Locate the cell with the specified text and output its (x, y) center coordinate. 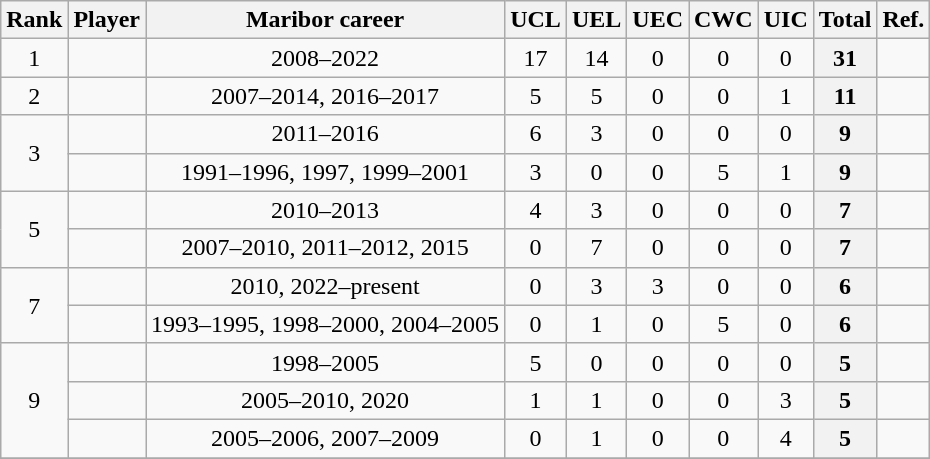
UEL (596, 20)
Player (107, 20)
11 (845, 96)
Rank (34, 20)
2008–2022 (326, 58)
2 (34, 96)
2005–2010, 2020 (326, 400)
2010, 2022–present (326, 286)
1998–2005 (326, 362)
Ref. (904, 20)
UCL (536, 20)
2011–2016 (326, 134)
Maribor career (326, 20)
1993–1995, 1998–2000, 2004–2005 (326, 324)
17 (536, 58)
2010–2013 (326, 210)
Total (845, 20)
31 (845, 58)
1991–1996, 1997, 1999–2001 (326, 172)
UIC (786, 20)
UEC (658, 20)
2005–2006, 2007–2009 (326, 438)
CWC (723, 20)
14 (596, 58)
2007–2014, 2016–2017 (326, 96)
2007–2010, 2011–2012, 2015 (326, 248)
